Locate the cell with the specified text and output its [X, Y] center coordinate. 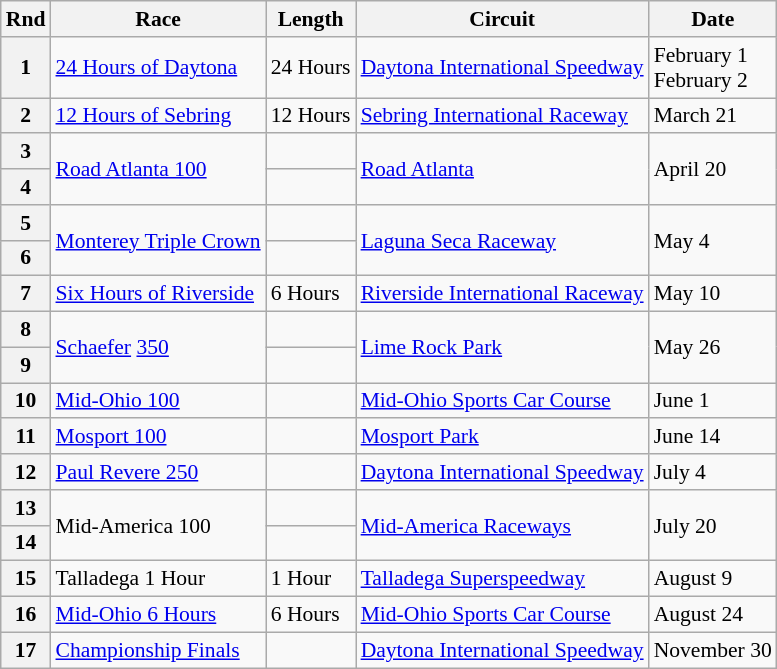
13 [26, 508]
10 [26, 401]
May 26 [713, 348]
July 4 [713, 472]
July 20 [713, 526]
Talladega 1 Hour [158, 579]
Mosport 100 [158, 437]
24 Hours [311, 68]
7 [26, 294]
Mosport Park [502, 437]
1 [26, 68]
6 [26, 258]
8 [26, 330]
12 Hours of Sebring [158, 116]
3 [26, 152]
Mid-Ohio 6 Hours [158, 615]
Six Hours of Riverside [158, 294]
Schaefer 350 [158, 348]
May 4 [713, 240]
Length [311, 19]
Monterey Triple Crown [158, 240]
Talladega Superspeedway [502, 579]
2 [26, 116]
November 30 [713, 650]
June 14 [713, 437]
9 [26, 365]
14 [26, 543]
16 [26, 615]
April 20 [713, 170]
Mid-America 100 [158, 526]
Road Atlanta [502, 170]
12 Hours [311, 116]
Circuit [502, 19]
Riverside International Raceway [502, 294]
August 9 [713, 579]
February 1February 2 [713, 68]
March 21 [713, 116]
4 [26, 187]
Date [713, 19]
Rnd [26, 19]
17 [26, 650]
May 10 [713, 294]
Mid-America Raceways [502, 526]
5 [26, 223]
1 Hour [311, 579]
Road Atlanta 100 [158, 170]
11 [26, 437]
12 [26, 472]
Championship Finals [158, 650]
August 24 [713, 615]
Lime Rock Park [502, 348]
Laguna Seca Raceway [502, 240]
24 Hours of Daytona [158, 68]
Race [158, 19]
Mid-Ohio 100 [158, 401]
Paul Revere 250 [158, 472]
June 1 [713, 401]
15 [26, 579]
Sebring International Raceway [502, 116]
